Return [X, Y] of the center of cell containing provided text 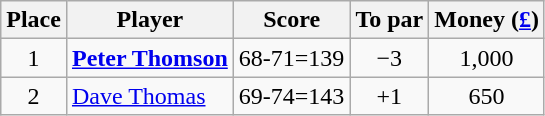
Money (£) [487, 20]
68-71=139 [292, 58]
1,000 [487, 58]
1 [34, 58]
650 [487, 96]
2 [34, 96]
69-74=143 [292, 96]
Dave Thomas [150, 96]
Place [34, 20]
To par [390, 20]
−3 [390, 58]
Player [150, 20]
+1 [390, 96]
Score [292, 20]
Peter Thomson [150, 58]
